Identify which cell holds the provided text, then report its (x, y) central coordinate. 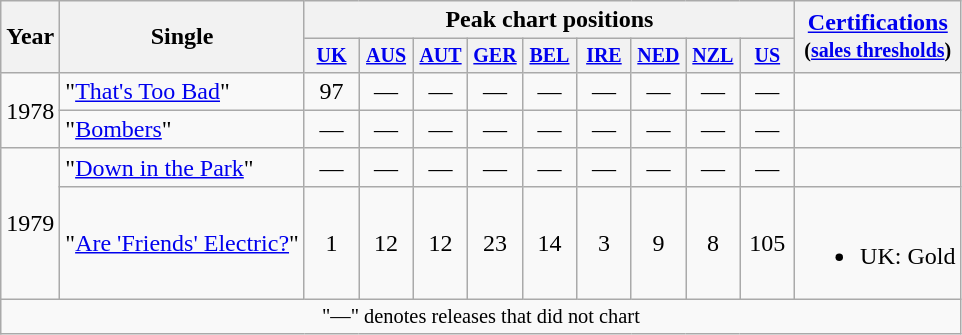
UK: Gold (878, 242)
"Down in the Park" (182, 167)
UK (331, 56)
Year (30, 37)
NZL (713, 56)
"That's Too Bad" (182, 91)
105 (767, 242)
1978 (30, 110)
US (767, 56)
"—" denotes releases that did not chart (481, 317)
BEL (549, 56)
"Bombers" (182, 129)
AUT (440, 56)
14 (549, 242)
97 (331, 91)
8 (713, 242)
1 (331, 242)
"Are 'Friends' Electric?" (182, 242)
GER (495, 56)
NED (658, 56)
Certifications(sales thresholds) (878, 37)
9 (658, 242)
23 (495, 242)
AUS (386, 56)
Peak chart positions (549, 20)
Single (182, 37)
IRE (604, 56)
3 (604, 242)
1979 (30, 224)
